Output the [X, Y] coordinate of the center of the cell containing the given text.  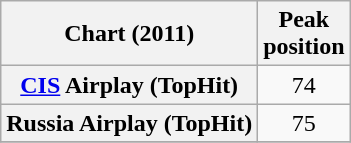
Chart (2011) [130, 34]
CIS Airplay (TopHit) [130, 85]
Russia Airplay (TopHit) [130, 123]
Peakposition [304, 34]
74 [304, 85]
75 [304, 123]
